Detect which cell encompasses the target text, then output its (x, y) center coordinate. 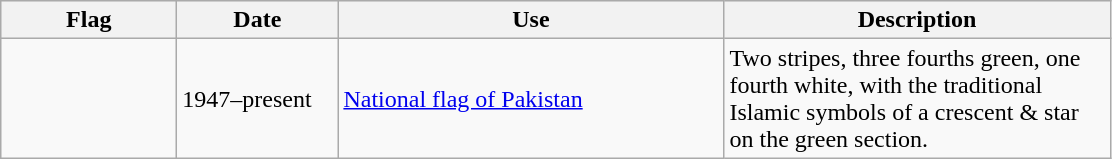
Description (917, 20)
Flag (89, 20)
Date (258, 20)
1947–present (258, 98)
Use (531, 20)
Two stripes, three fourths green, one fourth white, with the traditional Islamic symbols of a crescent & star on the green section. (917, 98)
National flag of Pakistan (531, 98)
